Extract the [x, y] coordinate from the center of the cell holding the provided text.  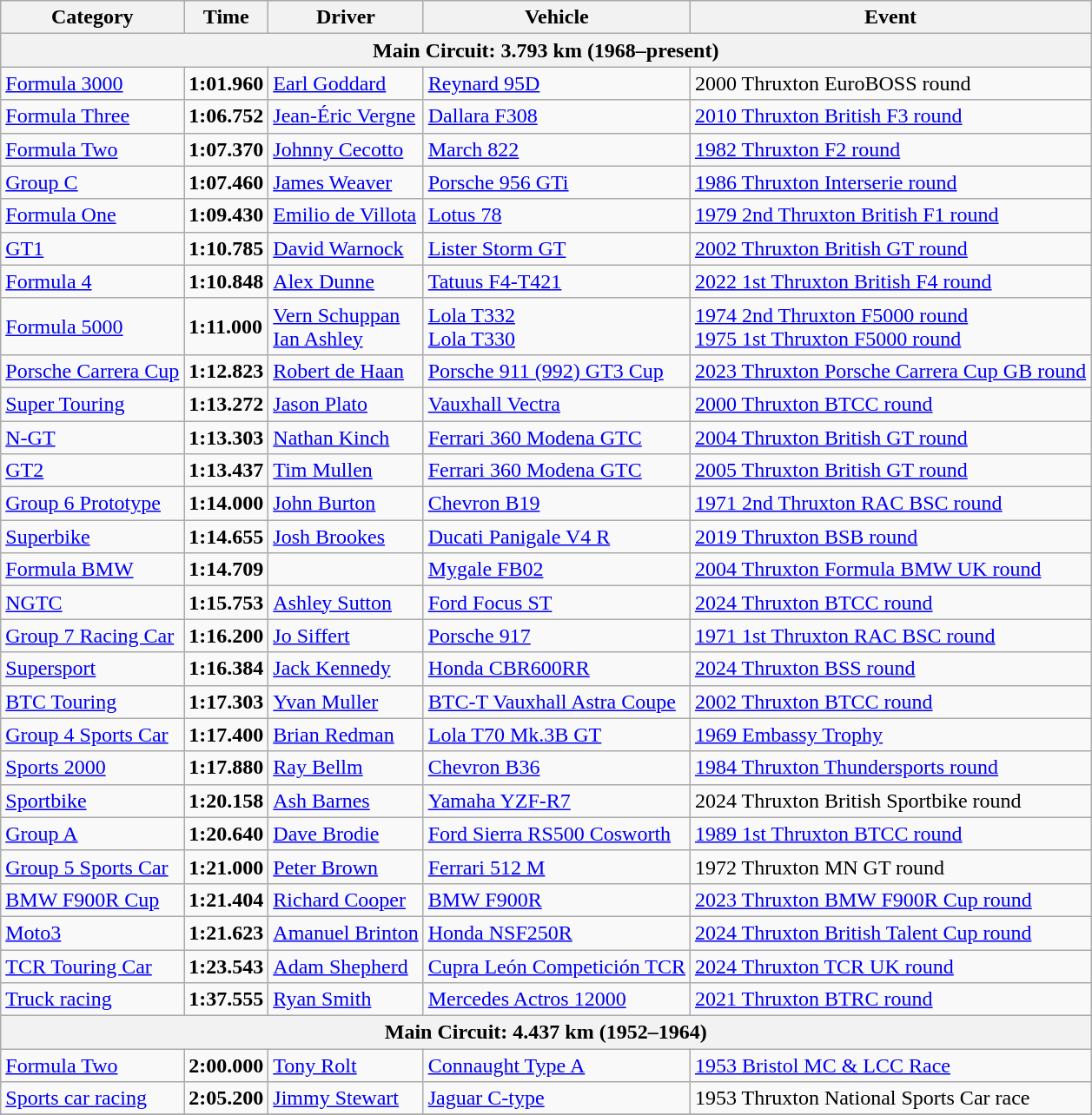
2002 Thruxton BTCC round [890, 702]
2024 Thruxton TCR UK round [890, 967]
Porsche Carrera Cup [92, 371]
2:05.200 [226, 1099]
2024 Thruxton BSS round [890, 669]
Ferrari 512 M [556, 867]
BMW F900R [556, 900]
Formula Three [92, 116]
1953 Thruxton National Sports Car race [890, 1099]
Tim Mullen [346, 471]
2:00.000 [226, 1066]
Group 7 Racing Car [92, 636]
1:07.460 [226, 182]
2004 Thruxton British GT round [890, 437]
2019 Thruxton BSB round [890, 537]
BMW F900R Cup [92, 900]
2021 Thruxton BTRC round [890, 1000]
Main Circuit: 3.793 km (1968–present) [546, 50]
GT2 [92, 471]
Event [890, 17]
GT1 [92, 248]
Ryan Smith [346, 1000]
Robert de Haan [346, 371]
Lola T70 Mk.3B GT [556, 735]
Driver [346, 17]
1974 2nd Thruxton F5000 round1975 1st Thruxton F5000 round [890, 327]
Porsche 917 [556, 636]
1:17.400 [226, 735]
Amanuel Brinton [346, 933]
March 822 [556, 149]
Time [226, 17]
Formula 3000 [92, 83]
BTC Touring [92, 702]
Ray Bellm [346, 768]
1:13.272 [226, 404]
2010 Thruxton British F3 round [890, 116]
1:10.848 [226, 281]
1:21.404 [226, 900]
Jaguar C-type [556, 1099]
1989 1st Thruxton BTCC round [890, 834]
1972 Thruxton MN GT round [890, 867]
Group 5 Sports Car [92, 867]
1:20.158 [226, 801]
Ash Barnes [346, 801]
1982 Thruxton F2 round [890, 149]
1:11.000 [226, 327]
2023 Thruxton BMW F900R Cup round [890, 900]
Porsche 911 (992) GT3 Cup [556, 371]
Sports 2000 [92, 768]
Lister Storm GT [556, 248]
Vern SchuppanIan Ashley [346, 327]
James Weaver [346, 182]
Formula BMW [92, 570]
Vauxhall Vectra [556, 404]
Truck racing [92, 1000]
Ashley Sutton [346, 603]
Yvan Muller [346, 702]
Dallara F308 [556, 116]
2024 Thruxton British Sportbike round [890, 801]
Mercedes Actros 12000 [556, 1000]
Group 4 Sports Car [92, 735]
1953 Bristol MC & LCC Race [890, 1066]
2024 Thruxton BTCC round [890, 603]
Ford Sierra RS500 Cosworth [556, 834]
Earl Goddard [346, 83]
1971 1st Thruxton RAC BSC round [890, 636]
2000 Thruxton BTCC round [890, 404]
Jason Plato [346, 404]
Main Circuit: 4.437 km (1952–1964) [546, 1033]
1:07.370 [226, 149]
Mygale FB02 [556, 570]
Lotus 78 [556, 215]
NGTC [92, 603]
Sportbike [92, 801]
Brian Redman [346, 735]
Tony Rolt [346, 1066]
Honda CBR600RR [556, 669]
Jo Siffert [346, 636]
Chevron B19 [556, 504]
1:06.752 [226, 116]
Reynard 95D [556, 83]
1:20.640 [226, 834]
1986 Thruxton Interserie round [890, 182]
Vehicle [556, 17]
Moto3 [92, 933]
Chevron B36 [556, 768]
Formula One [92, 215]
Lola T332Lola T330 [556, 327]
Ford Focus ST [556, 603]
1:16.384 [226, 669]
Honda NSF250R [556, 933]
David Warnock [346, 248]
1:16.200 [226, 636]
Alex Dunne [346, 281]
Ducati Panigale V4 R [556, 537]
BTC-T Vauxhall Astra Coupe [556, 702]
Jean-Éric Vergne [346, 116]
1:17.880 [226, 768]
2005 Thruxton British GT round [890, 471]
Johnny Cecotto [346, 149]
1984 Thruxton Thundersports round [890, 768]
2024 Thruxton British Talent Cup round [890, 933]
1:23.543 [226, 967]
TCR Touring Car [92, 967]
1:21.623 [226, 933]
Formula 5000 [92, 327]
1:37.555 [226, 1000]
1:09.430 [226, 215]
N-GT [92, 437]
Super Touring [92, 404]
2023 Thruxton Porsche Carrera Cup GB round [890, 371]
Sports car racing [92, 1099]
Peter Brown [346, 867]
Josh Brookes [346, 537]
2004 Thruxton Formula BMW UK round [890, 570]
Group C [92, 182]
John Burton [346, 504]
Nathan Kinch [346, 437]
1:15.753 [226, 603]
Tatuus F4-T421 [556, 281]
Yamaha YZF-R7 [556, 801]
Adam Shepherd [346, 967]
2002 Thruxton British GT round [890, 248]
Supersport [92, 669]
Cupra León Competición TCR [556, 967]
2022 1st Thruxton British F4 round [890, 281]
1:12.823 [226, 371]
1:10.785 [226, 248]
Superbike [92, 537]
1:17.303 [226, 702]
1:13.303 [226, 437]
Connaught Type A [556, 1066]
1979 2nd Thruxton British F1 round [890, 215]
1:13.437 [226, 471]
Group 6 Prototype [92, 504]
1:14.709 [226, 570]
2000 Thruxton EuroBOSS round [890, 83]
Richard Cooper [346, 900]
1:01.960 [226, 83]
1:14.000 [226, 504]
1969 Embassy Trophy [890, 735]
1:14.655 [226, 537]
Formula 4 [92, 281]
Emilio de Villota [346, 215]
1971 2nd Thruxton RAC BSC round [890, 504]
Porsche 956 GTi [556, 182]
Group A [92, 834]
Jimmy Stewart [346, 1099]
Dave Brodie [346, 834]
Category [92, 17]
Jack Kennedy [346, 669]
1:21.000 [226, 867]
